Determine the (X, Y) coordinate at the center of the cell enclosing the given text.  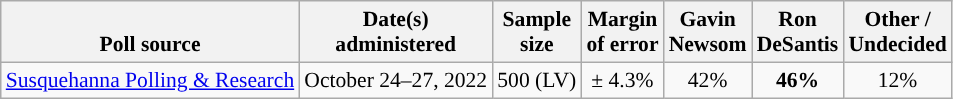
GavinNewsom (708, 32)
Samplesize (536, 32)
Susquehanna Polling & Research (150, 80)
Other /Undecided (897, 32)
RonDeSantis (798, 32)
42% (708, 80)
Poll source (150, 32)
October 24–27, 2022 (396, 80)
Date(s)administered (396, 32)
± 4.3% (622, 80)
Marginof error (622, 32)
46% (798, 80)
500 (LV) (536, 80)
12% (897, 80)
